From the cell containing the given text, extract its center point as [X, Y] coordinate. 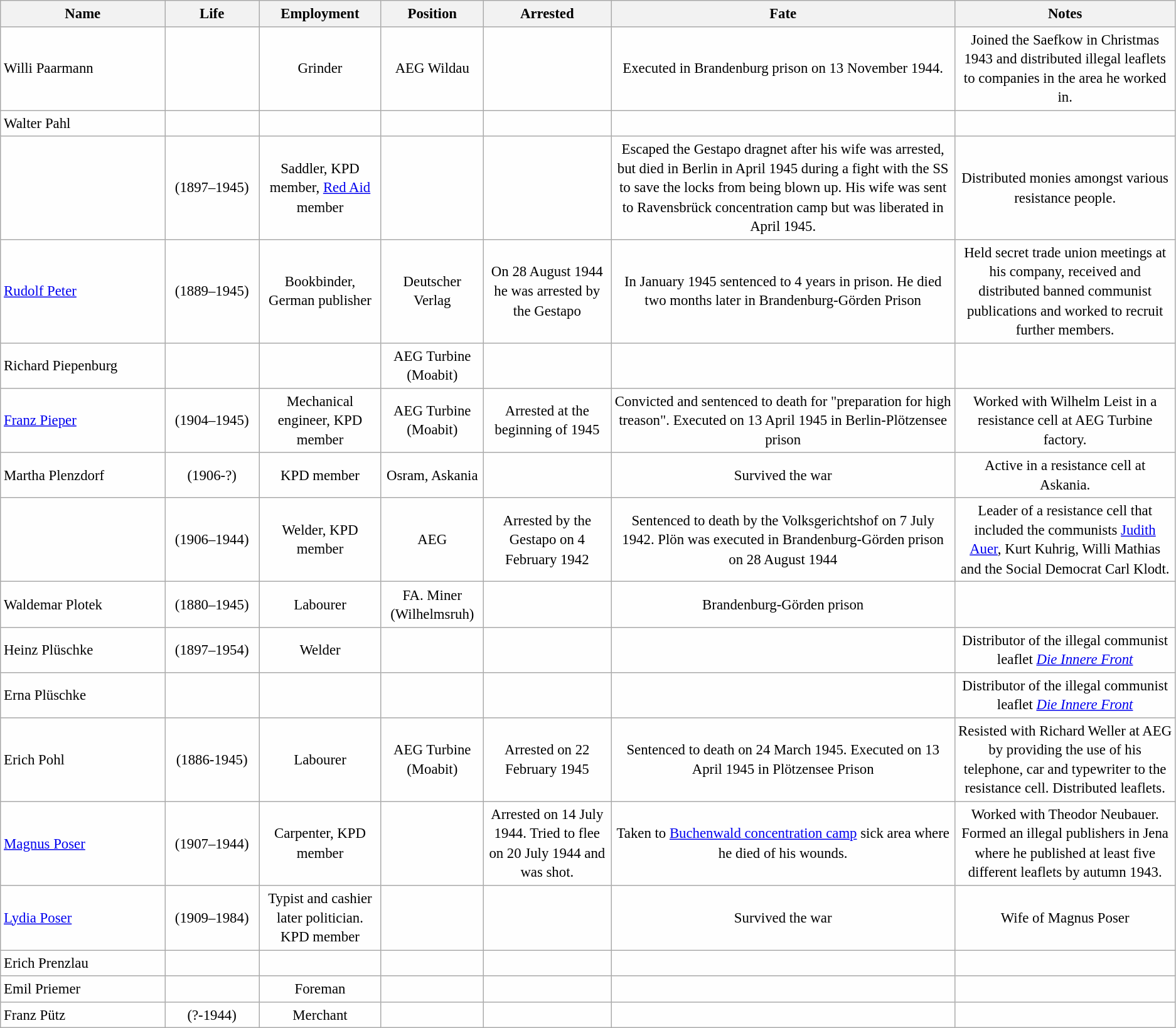
Walter Pahl [83, 123]
Distributed monies amongst various resistance people. [1066, 188]
Taken to Buchenwald concentration camp sick area where he died of his wounds. [783, 843]
Arrested at the beginning of 1945 [547, 420]
Executed in Brandenburg prison on 13 November 1944. [783, 68]
Arrested by the Gestapo on 4 February 1942 [547, 540]
In January 1945 sentenced to 4 years in prison. He died two months later in Brandenburg-Görden Prison [783, 291]
Fate [783, 14]
(1897–1945) [212, 188]
Erna Plüschke [83, 695]
Brandenburg-Görden prison [783, 604]
Deutscher Verlag [432, 291]
Leader of a resistance cell that included the communists Judith Auer, Kurt Kuhrig, Willi Mathias and the Social Democrat Carl Klodt. [1066, 540]
(1906-?) [212, 475]
Mechanical engineer, KPD member [320, 420]
Welder [320, 650]
Welder, KPD member [320, 540]
Sentenced to death on 24 March 1945. Executed on 13 April 1945 in Plötzensee Prison [783, 760]
(1886-1945) [212, 760]
Wife of Magnus Poser [1066, 918]
FA. Miner (Wilhelmsruh) [432, 604]
Worked with Wilhelm Leist in a resistance cell at AEG Turbine factory. [1066, 420]
Rudolf Peter [83, 291]
Typist and cashier later politician. KPD member [320, 918]
(1909–1984) [212, 918]
Employment [320, 14]
Joined the Saefkow in Christmas 1943 and distributed illegal leaflets to companies in the area he worked in. [1066, 68]
(?-1944) [212, 1015]
AEG Wildau [432, 68]
Notes [1066, 14]
(1897–1954) [212, 650]
(1889–1945) [212, 291]
Arrested on 22 February 1945 [547, 760]
Sentenced to death by the Volksgerichtshof on 7 July 1942. Plön was executed in Brandenburg-Görden prison on 28 August 1944 [783, 540]
Franz Pieper [83, 420]
Arrested [547, 14]
Life [212, 14]
Merchant [320, 1015]
Name [83, 14]
Arrested on 14 July 1944. Tried to flee on 20 July 1944 and was shot. [547, 843]
Held secret trade union meetings at his company, received and distributed banned communist publications and worked to recruit further members. [1066, 291]
Richard Piepenburg [83, 365]
Grinder [320, 68]
Convicted and sentenced to death for "preparation for high treason". Executed on 13 April 1945 in Berlin-Plötzensee prison [783, 420]
Erich Pohl [83, 760]
Willi Paarmann [83, 68]
Bookbinder, German publisher [320, 291]
Osram, Askania [432, 475]
Resisted with Richard Weller at AEG by providing the use of his telephone, car and typewriter to the resistance cell. Distributed leaflets. [1066, 760]
KPD member [320, 475]
(1906–1944) [212, 540]
Emil Priemer [83, 989]
(1904–1945) [212, 420]
Active in a resistance cell at Askania. [1066, 475]
Saddler, KPD member, Red Aid member [320, 188]
(1907–1944) [212, 843]
AEG [432, 540]
(1880–1945) [212, 604]
Waldemar Plotek [83, 604]
Worked with Theodor Neubauer. Formed an illegal publishers in Jena where he published at least five different leaflets by autumn 1943. [1066, 843]
Foreman [320, 989]
Magnus Poser [83, 843]
Lydia Poser [83, 918]
Erich Prenzlau [83, 963]
Carpenter, KPD member [320, 843]
Position [432, 14]
Martha Plenzdorf [83, 475]
Heinz Plüschke [83, 650]
On 28 August 1944 he was arrested by the Gestapo [547, 291]
Franz Pütz [83, 1015]
